Provide the [X, Y] coordinate of the cell's center where the given text is located.  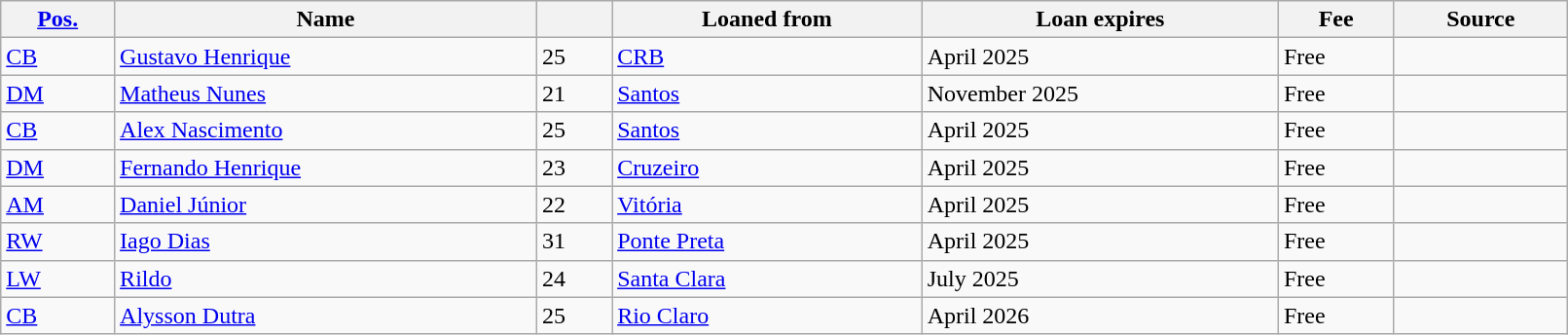
Alysson Dutra [326, 316]
November 2025 [1100, 93]
AM [58, 205]
Cruzeiro [767, 167]
Gustavo Henrique [326, 56]
Iago Dias [326, 242]
Loan expires [1100, 19]
24 [574, 279]
Name [326, 19]
21 [574, 93]
RW [58, 242]
Loaned from [767, 19]
Fernando Henrique [326, 167]
22 [574, 205]
LW [58, 279]
Matheus Nunes [326, 93]
23 [574, 167]
Vitória [767, 205]
Ponte Preta [767, 242]
July 2025 [1100, 279]
CRB [767, 56]
Rildo [326, 279]
April 2026 [1100, 316]
Alex Nascimento [326, 130]
Pos. [58, 19]
31 [574, 242]
Santa Clara [767, 279]
Fee [1335, 19]
Rio Claro [767, 316]
Source [1481, 19]
Daniel Júnior [326, 205]
